Extract the (X, Y) coordinate from the center of the cell holding the provided text.  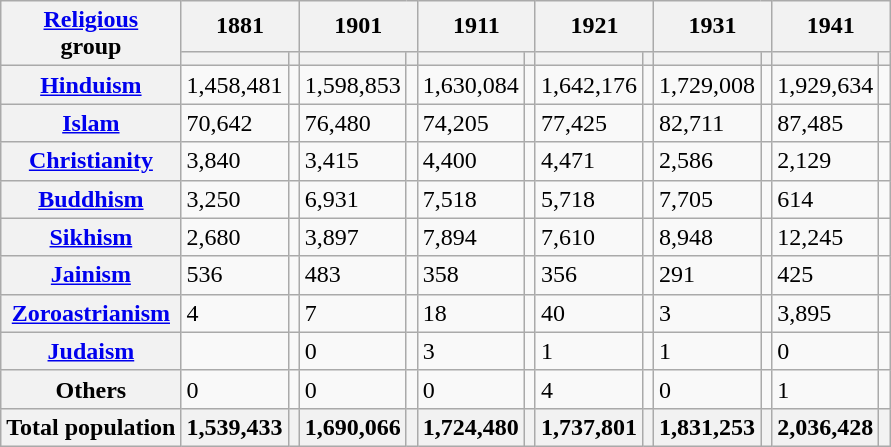
2,586 (708, 161)
87,485 (826, 123)
5,718 (588, 199)
12,245 (826, 237)
1,458,481 (234, 85)
1931 (713, 26)
2,129 (826, 161)
Jainism (91, 275)
2,036,428 (826, 427)
1,598,853 (352, 85)
77,425 (588, 123)
Religiousgroup (91, 34)
1,630,084 (470, 85)
1,690,066 (352, 427)
4,471 (588, 161)
291 (708, 275)
18 (470, 313)
1,737,801 (588, 427)
3,250 (234, 199)
76,480 (352, 123)
1,729,008 (708, 85)
1881 (240, 26)
Total population (91, 427)
Christianity (91, 161)
7,705 (708, 199)
614 (826, 199)
1,724,480 (470, 427)
1921 (594, 26)
Judaism (91, 351)
1941 (831, 26)
483 (352, 275)
7,894 (470, 237)
536 (234, 275)
82,711 (708, 123)
7,610 (588, 237)
74,205 (470, 123)
3,415 (352, 161)
40 (588, 313)
Sikhism (91, 237)
7 (352, 313)
Buddhism (91, 199)
Islam (91, 123)
356 (588, 275)
2,680 (234, 237)
1,539,433 (234, 427)
3,897 (352, 237)
3,840 (234, 161)
Zoroastrianism (91, 313)
1,642,176 (588, 85)
6,931 (352, 199)
8,948 (708, 237)
1901 (358, 26)
1,831,253 (708, 427)
3,895 (826, 313)
7,518 (470, 199)
Hinduism (91, 85)
425 (826, 275)
1,929,634 (826, 85)
358 (470, 275)
1911 (476, 26)
4,400 (470, 161)
70,642 (234, 123)
Others (91, 389)
